Extract the (x, y) coordinate from the center of the cell holding the provided text.  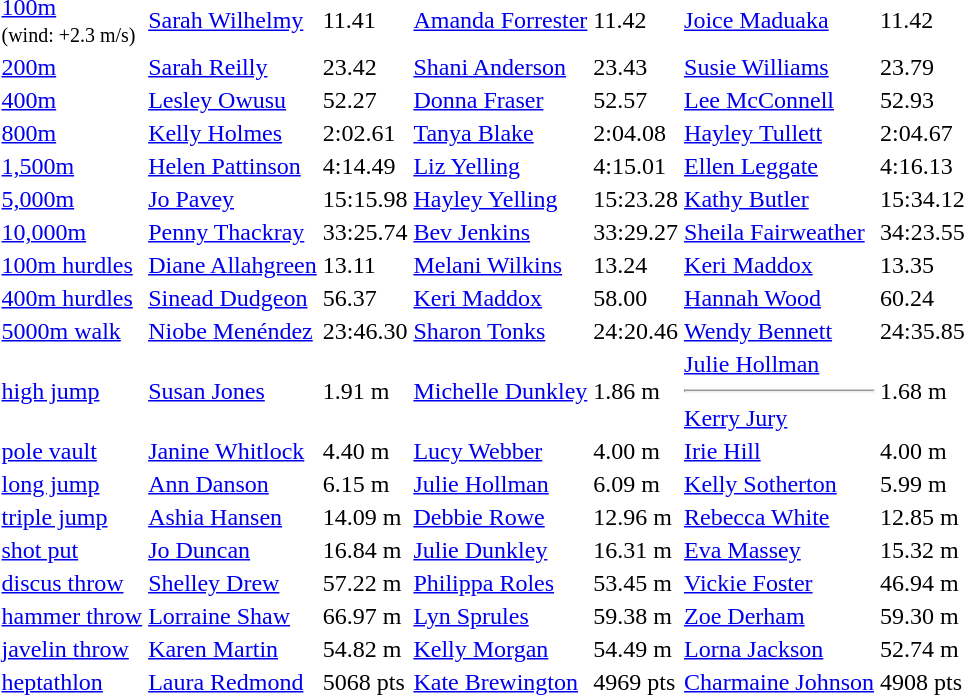
Hannah Wood (780, 298)
Niobe Menéndez (233, 331)
800m (72, 133)
1.91 m (365, 391)
23:46.30 (365, 331)
Helen Pattinson (233, 166)
16.84 m (365, 550)
33:25.74 (365, 232)
12.96 m (636, 517)
Ashia Hansen (233, 517)
23.42 (365, 67)
Kelly Morgan (500, 649)
Jo Duncan (233, 550)
discus throw (72, 583)
Wendy Bennett (780, 331)
2:02.61 (365, 133)
Eva Massey (780, 550)
Kelly Sotherton (780, 484)
Bev Jenkins (500, 232)
Lesley Owusu (233, 100)
2:04.08 (636, 133)
52.57 (636, 100)
57.22 m (365, 583)
15:15.98 (365, 199)
Kelly Holmes (233, 133)
6.09 m (636, 484)
Shani Anderson (500, 67)
53.45 m (636, 583)
66.97 m (365, 616)
Lorna Jackson (780, 649)
59.38 m (636, 616)
Janine Whitlock (233, 451)
Julie Dunkley (500, 550)
Lee McConnell (780, 100)
Liz Yelling (500, 166)
5000m walk (72, 331)
long jump (72, 484)
Karen Martin (233, 649)
52.27 (365, 100)
Sheila Fairweather (780, 232)
15:23.28 (636, 199)
Donna Fraser (500, 100)
Debbie Rowe (500, 517)
shot put (72, 550)
Lucy Webber (500, 451)
Susan Jones (233, 391)
Michelle Dunkley (500, 391)
200m (72, 67)
javelin throw (72, 649)
Zoe Derham (780, 616)
Hayley Yelling (500, 199)
Kathy Butler (780, 199)
Susie Williams (780, 67)
4.40 m (365, 451)
Sarah Reilly (233, 67)
14.09 m (365, 517)
triple jump (72, 517)
Shelley Drew (233, 583)
Melani Wilkins (500, 265)
5,000m (72, 199)
100m hurdles (72, 265)
4:14.49 (365, 166)
Julie HollmanKerry Jury (780, 391)
23.43 (636, 67)
6.15 m (365, 484)
Hayley Tullett (780, 133)
Julie Hollman (500, 484)
Tanya Blake (500, 133)
Philippa Roles (500, 583)
56.37 (365, 298)
58.00 (636, 298)
13.11 (365, 265)
Ellen Leggate (780, 166)
Lyn Sprules (500, 616)
pole vault (72, 451)
Vickie Foster (780, 583)
Irie Hill (780, 451)
54.49 m (636, 649)
10,000m (72, 232)
13.24 (636, 265)
54.82 m (365, 649)
4.00 m (636, 451)
24:20.46 (636, 331)
Sharon Tonks (500, 331)
high jump (72, 391)
Lorraine Shaw (233, 616)
Sinead Dudgeon (233, 298)
Ann Danson (233, 484)
33:29.27 (636, 232)
400m (72, 100)
Penny Thackray (233, 232)
16.31 m (636, 550)
1.86 m (636, 391)
Jo Pavey (233, 199)
hammer throw (72, 616)
400m hurdles (72, 298)
Diane Allahgreen (233, 265)
4:15.01 (636, 166)
1,500m (72, 166)
Rebecca White (780, 517)
